Return the [x, y] coordinate for the center point of the cell that contains the specified text.  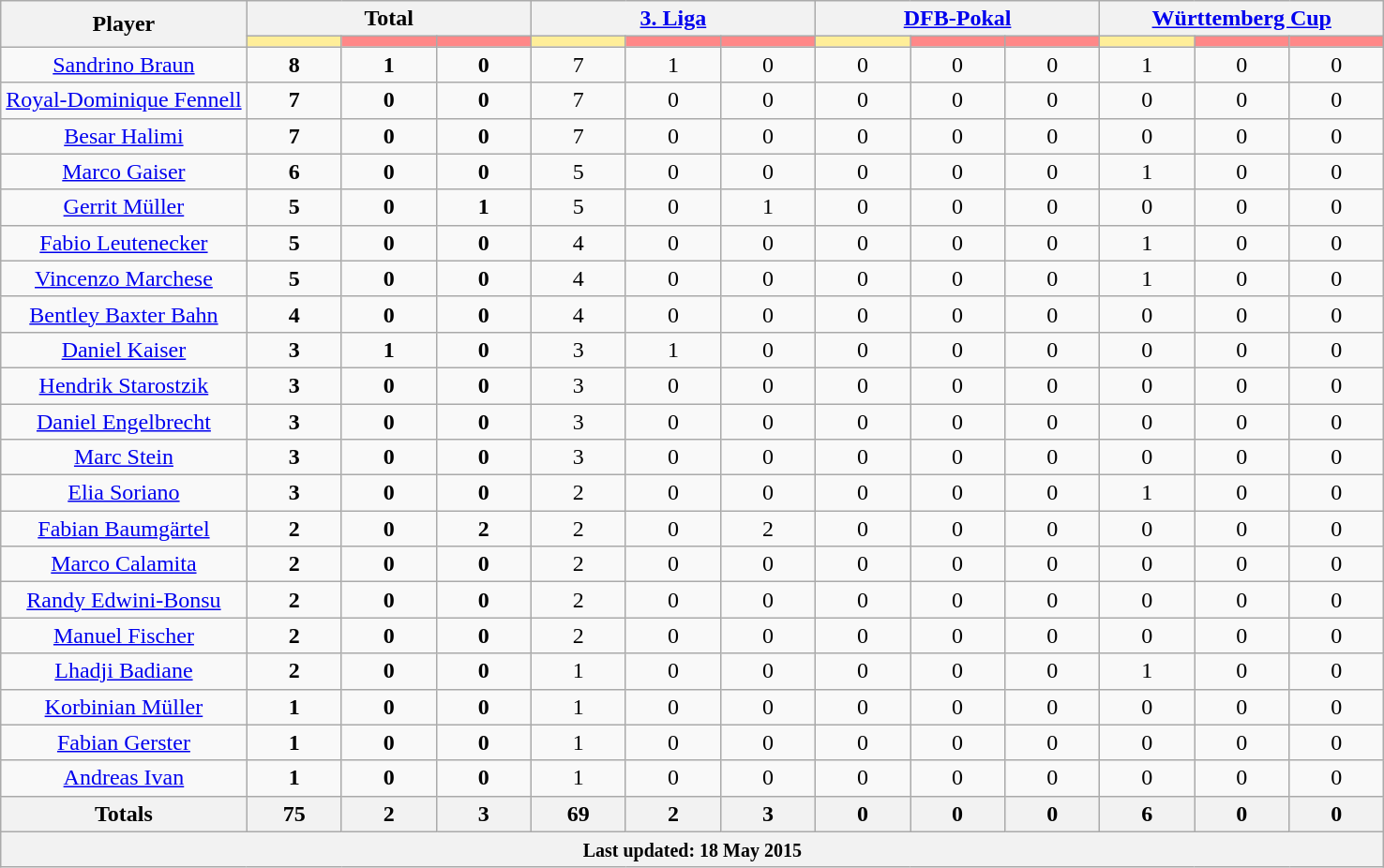
69 [578, 814]
Fabian Gerster [124, 742]
Royal-Dominique Fennell [124, 100]
Totals [124, 814]
Manuel Fischer [124, 636]
Fabian Baumgärtel [124, 529]
Randy Edwini-Bonsu [124, 600]
Hendrik Starostzik [124, 385]
Marco Calamita [124, 564]
3. Liga [673, 19]
Marc Stein [124, 457]
Marco Gaiser [124, 172]
Lhadji Badiane [124, 671]
75 [294, 814]
Besar Halimi [124, 136]
Gerrit Müller [124, 207]
8 [294, 65]
DFB-Pokal [956, 19]
Korbinian Müller [124, 707]
Vincenzo Marchese [124, 278]
Bentley Baxter Bahn [124, 314]
Total [388, 19]
Player [124, 24]
Last updated: 18 May 2015 [692, 849]
Andreas Ivan [124, 778]
Daniel Kaiser [124, 350]
Württemberg Cup [1241, 19]
Elia Soriano [124, 493]
Fabio Leutenecker [124, 243]
Sandrino Braun [124, 65]
Daniel Engelbrecht [124, 421]
